Locate the cell with the specified text and output its (X, Y) center coordinate. 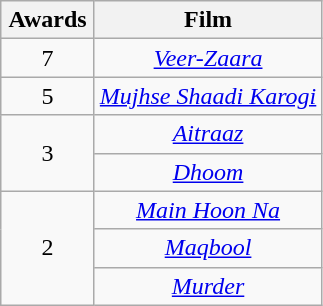
Murder (208, 286)
3 (48, 153)
Main Hoon Na (208, 210)
2 (48, 248)
Aitraaz (208, 134)
7 (48, 58)
Film (208, 20)
5 (48, 96)
Dhoom (208, 172)
Veer-Zaara (208, 58)
Mujhse Shaadi Karogi (208, 96)
Maqbool (208, 248)
Awards (48, 20)
